Search for the cell housing the specified text and yield its (x, y) center coordinate. 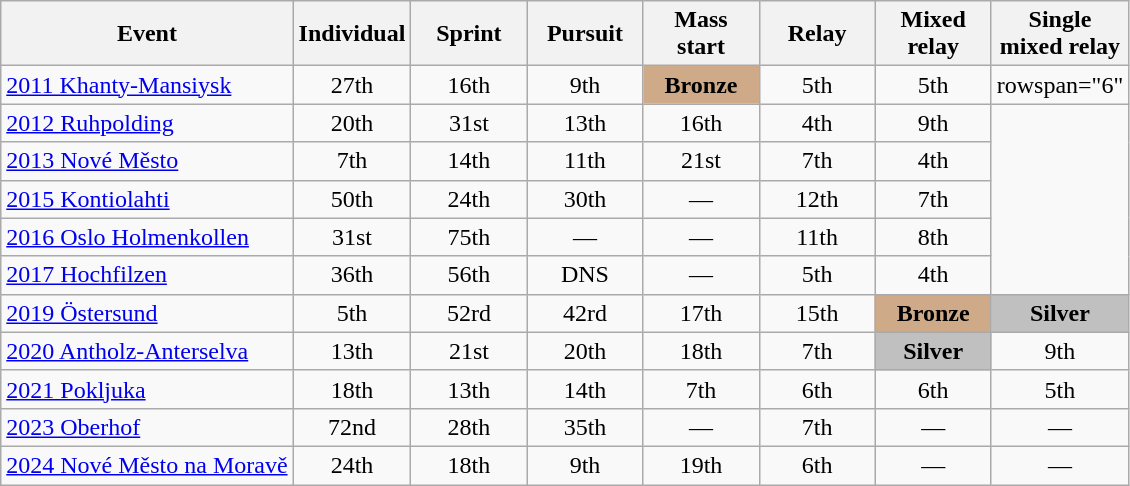
12th (817, 199)
8th (933, 237)
Sprint (469, 34)
2016 Oslo Holmenkollen (147, 237)
Event (147, 34)
72nd (352, 427)
17th (701, 313)
2013 Nové Město (147, 161)
35th (585, 427)
27th (352, 85)
75th (469, 237)
42rd (585, 313)
2023 Oberhof (147, 427)
Relay (817, 34)
28th (469, 427)
2019 Östersund (147, 313)
Individual (352, 34)
2011 Khanty-Mansiysk (147, 85)
15th (817, 313)
2020 Antholz-Anterselva (147, 351)
Pursuit (585, 34)
Mixed relay (933, 34)
52rd (469, 313)
50th (352, 199)
Single mixed relay (1060, 34)
2021 Pokljuka (147, 389)
DNS (585, 275)
rowspan="6" (1060, 85)
36th (352, 275)
56th (469, 275)
2015 Kontiolahti (147, 199)
2017 Hochfilzen (147, 275)
2012 Ruhpolding (147, 123)
Mass start (701, 34)
19th (701, 465)
30th (585, 199)
2024 Nové Město na Moravě (147, 465)
